Provide the (X, Y) coordinate of the cell's center where the given text is located.  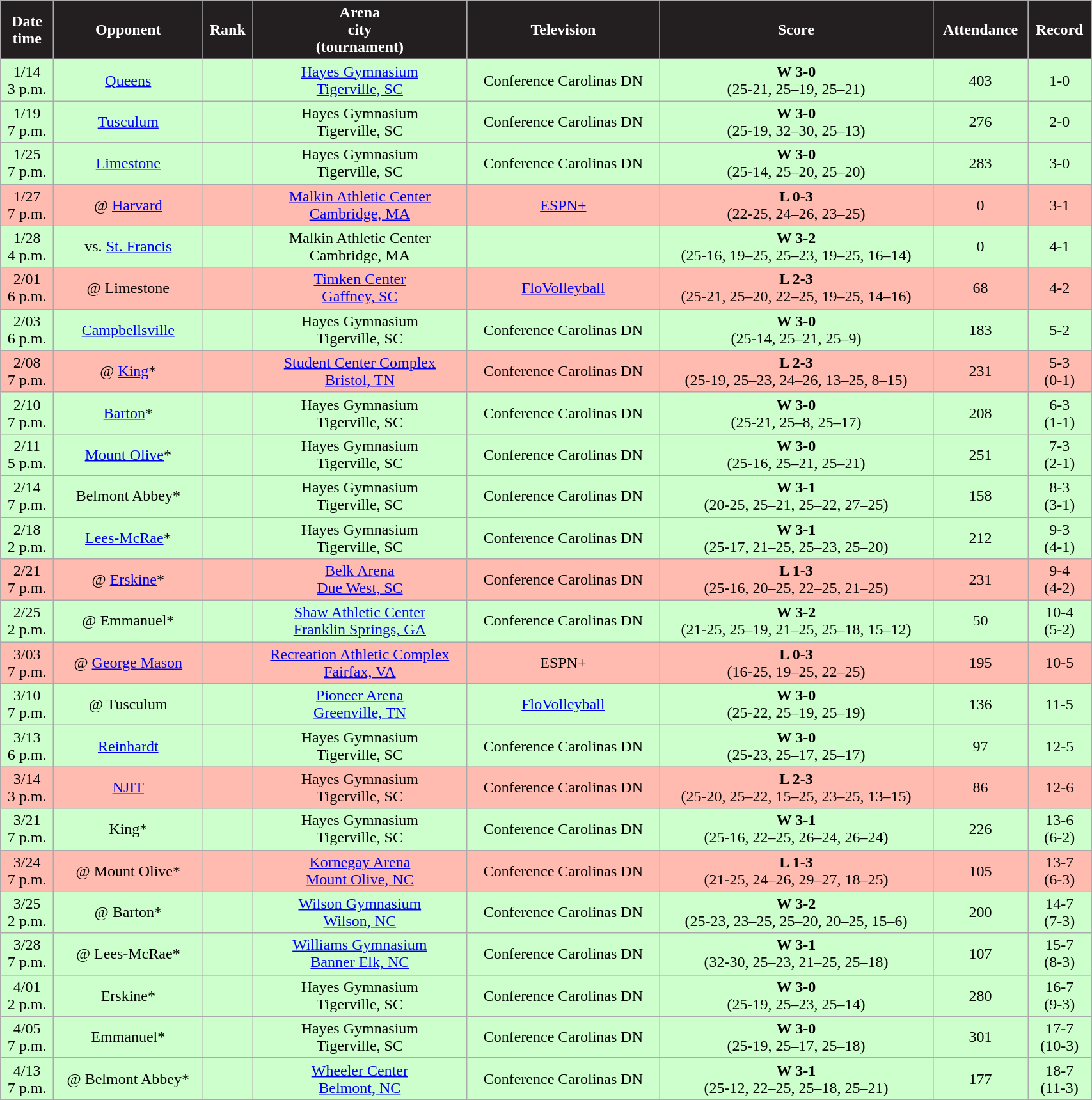
L 2-3(25-19, 25–23, 24–26, 13–25, 8–15) (796, 371)
18-7(11-3) (1059, 1078)
W 3-1(32-30, 25–23, 21–25, 25–18) (796, 954)
2/147 p.m. (27, 496)
2/087 p.m. (27, 371)
8-3(3-1) (1059, 496)
W 3-1(25-17, 21–25, 25–23, 25–20) (796, 537)
Shaw Athletic CenterFranklin Springs, GA (360, 622)
L 2-3(25-20, 25–22, 15–25, 23–25, 13–15) (796, 788)
3/037 p.m. (27, 663)
@ King* (129, 371)
1/197 p.m. (27, 122)
1/284 p.m. (27, 247)
Erskine* (129, 995)
2/036 p.m. (27, 330)
L 0-3(16-25, 19–25, 22–25) (796, 663)
107 (981, 954)
4/057 p.m. (27, 1037)
5-2 (1059, 330)
3/247 p.m. (27, 871)
L 2-3(25-21, 25–20, 22–25, 19–25, 14–16) (796, 288)
251 (981, 454)
vs. St. Francis (129, 247)
10-5 (1059, 663)
W 3-1(25-16, 22–25, 26–24, 26–24) (796, 829)
283 (981, 164)
Datetime (27, 30)
@ Erskine* (129, 579)
4/012 p.m. (27, 995)
Television (563, 30)
W 3-1(25-12, 22–25, 25–18, 25–21) (796, 1078)
@ Tusculum (129, 705)
17-7(10-3) (1059, 1037)
212 (981, 537)
W 3-2(21-25, 25–19, 21–25, 25–18, 15–12) (796, 622)
Queens (129, 81)
W 3-2(25-23, 23–25, 25–20, 20–25, 15–6) (796, 912)
@ Limestone (129, 288)
3/252 p.m. (27, 912)
Limestone (129, 164)
@ Belmont Abbey* (129, 1078)
13-7(6-3) (1059, 871)
Pioneer ArenaGreenville, TN (360, 705)
2/016 p.m. (27, 288)
11-5 (1059, 705)
177 (981, 1078)
3/287 p.m. (27, 954)
W 3-2(25-16, 19–25, 25–23, 19–25, 16–14) (796, 247)
226 (981, 829)
3/143 p.m. (27, 788)
3-0 (1059, 164)
403 (981, 81)
W 3-0(25-19, 25–23, 25–14) (796, 995)
86 (981, 788)
13-6(6-2) (1059, 829)
@ Mount Olive* (129, 871)
4-1 (1059, 247)
3/136 p.m. (27, 746)
W 3-0(25-23, 25–17, 25–17) (796, 746)
@ Lees-McRae* (129, 954)
2-0 (1059, 122)
105 (981, 871)
12-5 (1059, 746)
3/217 p.m. (27, 829)
Rank (228, 30)
9-4(4-2) (1059, 579)
3-1 (1059, 205)
Recreation Athletic Complex Fairfax, VA (360, 663)
Campbellsville (129, 330)
2/107 p.m. (27, 413)
L 0-3(22-25, 24–26, 23–25) (796, 205)
136 (981, 705)
Reinhardt (129, 746)
Barton* (129, 413)
16-7(9-3) (1059, 995)
Attendance (981, 30)
Mount Olive* (129, 454)
W 3-0(25-19, 25–17, 25–18) (796, 1037)
L 1-3(25-16, 20–25, 22–25, 21–25) (796, 579)
10-4(5-2) (1059, 622)
Belmont Abbey* (129, 496)
2/115 p.m. (27, 454)
2/252 p.m. (27, 622)
2/182 p.m. (27, 537)
2/217 p.m. (27, 579)
1/257 p.m. (27, 164)
6-3(1-1) (1059, 413)
Emmanuel* (129, 1037)
Opponent (129, 30)
L 1-3(21-25, 24–26, 29–27, 18–25) (796, 871)
158 (981, 496)
NJIT (129, 788)
@ Barton* (129, 912)
1/277 p.m. (27, 205)
50 (981, 622)
276 (981, 122)
5-3(0-1) (1059, 371)
1-0 (1059, 81)
Williams GymnasiumBanner Elk, NC (360, 954)
W 3-0(25-14, 25–20, 25–20) (796, 164)
W 3-0(25-14, 25–21, 25–9) (796, 330)
Kornegay ArenaMount Olive, NC (360, 871)
7-3(2-1) (1059, 454)
14-7(7-3) (1059, 912)
Belk ArenaDue West, SC (360, 579)
@ Harvard (129, 205)
Student Center ComplexBristol, TN (360, 371)
1/143 p.m. (27, 81)
W 3-0(25-16, 25–21, 25–21) (796, 454)
208 (981, 413)
King* (129, 829)
12-6 (1059, 788)
W 3-0(25-22, 25–19, 25–19) (796, 705)
195 (981, 663)
183 (981, 330)
W 3-1(20-25, 25–21, 25–22, 27–25) (796, 496)
Score (796, 30)
4-2 (1059, 288)
Arenacity(tournament) (360, 30)
W 3-0(25-21, 25–8, 25–17) (796, 413)
68 (981, 288)
97 (981, 746)
9-3(4-1) (1059, 537)
W 3-0(25-19, 32–30, 25–13) (796, 122)
Tusculum (129, 122)
W 3-0(25-21, 25–19, 25–21) (796, 81)
Record (1059, 30)
Lees-McRae* (129, 537)
@ Emmanuel* (129, 622)
15-7(8-3) (1059, 954)
280 (981, 995)
Wheeler CenterBelmont, NC (360, 1078)
301 (981, 1037)
@ George Mason (129, 663)
200 (981, 912)
4/137 p.m. (27, 1078)
3/107 p.m. (27, 705)
Wilson GymnasiumWilson, NC (360, 912)
Timken CenterGaffney, SC (360, 288)
